Output the [X, Y] coordinate of the center of the cell containing the given text.  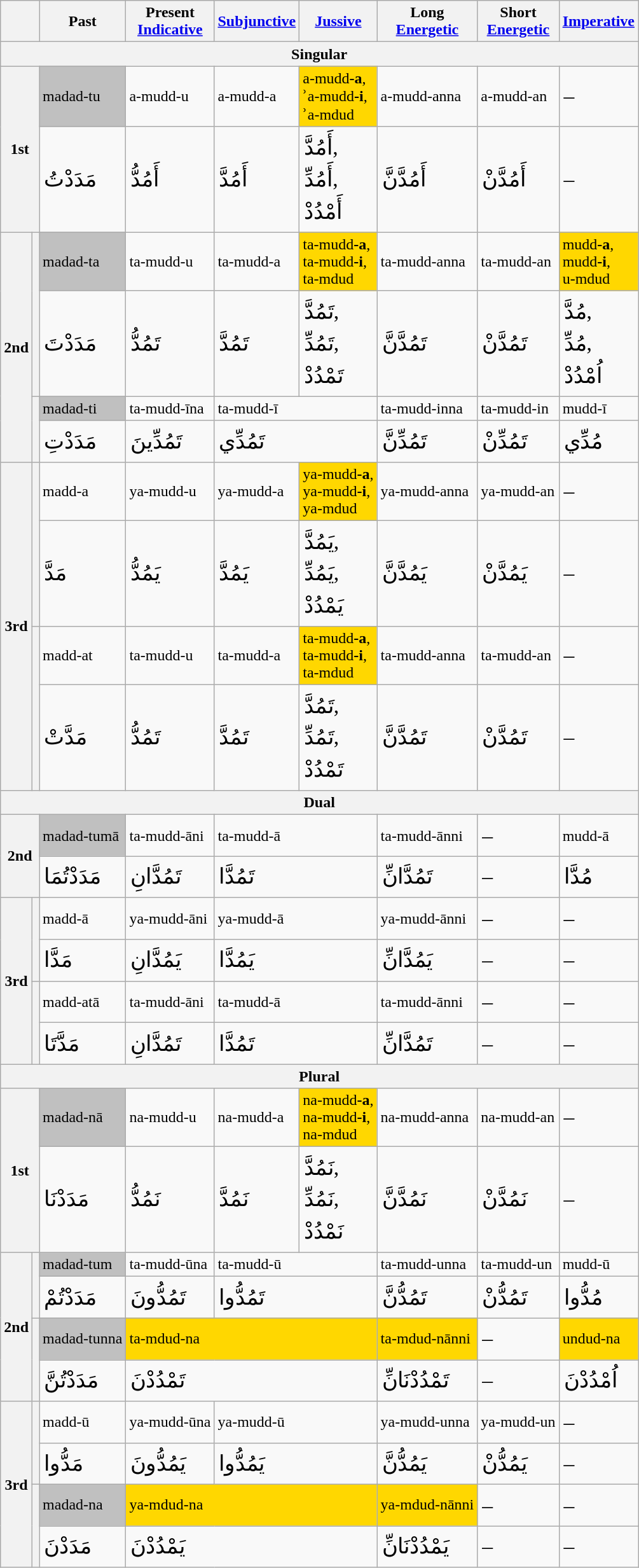
na-mudd-a,na-mudd-i,na-mdud [338, 1118]
na-mudd-a [257, 1118]
أَمُدَّنَّ [427, 179]
ya-mudd-unna [427, 1422]
ShortEnergetic [518, 22]
أَمُدَّ [257, 179]
Past [83, 22]
تَمْدُدْنَانِّ [427, 1380]
يَمُدَّانِ [170, 961]
يَمُدَّ,يَمُدِّ,يَمْدُدْ [338, 574]
PresentIndicative [170, 22]
مَدَدْنَا [83, 1200]
na-mudd-u [170, 1118]
يَمُدَّنَّ [427, 574]
نَمُدَّنَّ [427, 1200]
undud-na [598, 1338]
mudd-a,mudd-i,u-mdud [598, 261]
تَمُدُّوا [296, 1298]
أَمُدُّ [170, 179]
madad-tum [83, 1265]
مَدَّتَا [83, 1043]
ta-mudd-ū [296, 1265]
نَمُدَّ,نَمُدِّ,نَمْدُدْ [338, 1200]
a-mudd-a [257, 97]
مُدُّوا [598, 1298]
ta-mudd-unna [427, 1265]
mudd-ā [598, 836]
أَمُدَّنْ [518, 179]
na-mudd-anna [427, 1118]
na-mudd-an [518, 1118]
madd-ū [83, 1422]
a-mudd-an [518, 97]
تَمُدُّنْ [518, 1298]
ya-mudd-ānni [427, 919]
يَمْدُدْنَ [252, 1547]
يَمُدَّانِّ [427, 961]
يَمُدُّونَ [170, 1463]
Singular [319, 54]
ya-mudd-an [518, 492]
يَمُدَّنْ [518, 574]
تَمُدِّي [296, 441]
mudd-ū [598, 1265]
مَدُّوا [83, 1463]
madad-tumā [83, 836]
madad-na [83, 1505]
madad-ti [83, 408]
تَمُدِّنَّ [427, 441]
madd-a [83, 492]
يَمُدُّنَّ [427, 1463]
ta-mudd-ūna [170, 1265]
مُدَّ,مُدِّ,اُمْدُدْ [598, 343]
ya-mudd-a,ya-mudd-i,ya-mdud [338, 492]
نَمُدُّ [170, 1200]
madad-ta [83, 261]
يَمُدُّوا [296, 1463]
ta-mudd-un [518, 1265]
ya-mudd-ūna [170, 1422]
يَمُدَّ [257, 574]
madad-nā [83, 1118]
مَدَدْنَ [83, 1547]
تَمُدُّونَ [170, 1298]
ya-mdud-nānni [427, 1505]
a-mudd-a,ʾa-mudd-i,ʾa-mdud [338, 97]
ta-mudd-inna [427, 408]
ta-mdud-nānni [427, 1338]
نَمُدَّ [257, 1200]
مُدَّا [598, 877]
ta-mudd-in [518, 408]
Imperative [598, 22]
مَدَدْتُنَّ [83, 1380]
ta-mdud-na [252, 1338]
يَمْدُدْنَانِّ [427, 1547]
يَمُدُّ [170, 574]
مَدَدْتُمَا [83, 877]
مَدَدْتُمْ [83, 1298]
يَمُدَّا [296, 961]
a-mudd-u [170, 97]
ya-mudd-āni [170, 919]
تَمْدُدْنَ [252, 1380]
ya-mudd-a [257, 492]
تَمُدِّينَ [170, 441]
مَدَّ [83, 574]
ya-mudd-u [170, 492]
Subjunctive [257, 22]
madad-tu [83, 97]
يَمُدُّنْ [518, 1463]
ta-mudd-īna [170, 408]
اُمْدُدْنَ [598, 1380]
مَدَّتْ [83, 738]
ya-mudd-ā [296, 919]
ya-mudd-ū [296, 1422]
تَمُدِّنْ [518, 441]
مَدَّا [83, 961]
a-mudd-anna [427, 97]
مَدَدْتِ [83, 441]
أَمُدَّ,أَمُدِّ,أَمْدُدْ [338, 179]
ya-mdud-na [252, 1505]
madd-atā [83, 1001]
ya-mudd-un [518, 1422]
نَمُدَّنْ [518, 1200]
Plural [319, 1076]
تَمُدُّنَّ [427, 1298]
madd-ā [83, 919]
مَدَدْتَ [83, 343]
ya-mudd-anna [427, 492]
madd-at [83, 656]
Dual [319, 803]
mudd-ī [598, 408]
madad-tunna [83, 1338]
LongEnergetic [427, 22]
مُدِّي [598, 441]
ta-mudd-ī [296, 408]
مَدَدْتُ [83, 179]
Jussive [338, 22]
